For the text-containing cell, return its midpoint in [x, y] coordinate format. 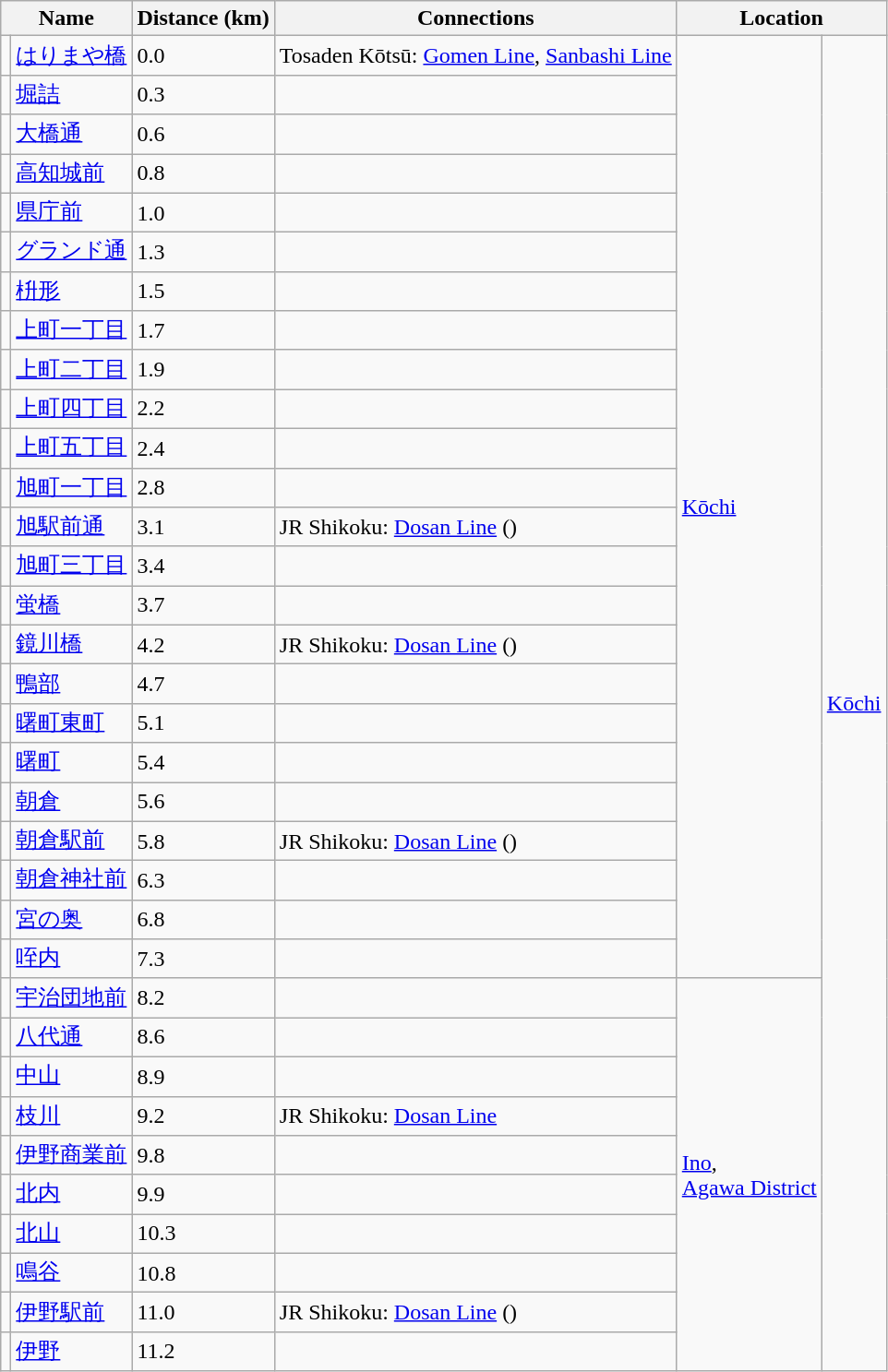
グランド通 [72, 253]
0.6 [203, 135]
枝川 [72, 1116]
3.1 [203, 528]
Name [66, 18]
北山 [72, 1235]
上町四丁目 [72, 410]
9.2 [203, 1116]
大橋通 [72, 135]
11.0 [203, 1312]
7.3 [203, 960]
蛍橋 [72, 605]
9.8 [203, 1155]
Distance (km) [203, 18]
北内 [72, 1194]
旭町一丁目 [72, 487]
11.2 [203, 1351]
上町一丁目 [72, 330]
1.0 [203, 212]
9.9 [203, 1194]
2.4 [203, 448]
8.6 [203, 1037]
堀詰 [72, 94]
1.5 [203, 292]
8.2 [203, 998]
枡形 [72, 292]
6.8 [203, 919]
5.4 [203, 762]
4.7 [203, 685]
鴨部 [72, 685]
上町五丁目 [72, 448]
Connections [475, 18]
八代通 [72, 1037]
8.9 [203, 1076]
3.7 [203, 605]
5.8 [203, 841]
伊野 [72, 1351]
Tosaden Kōtsū: Gomen Line, Sanbashi Line [475, 55]
はりまや橋 [72, 55]
5.6 [203, 803]
1.9 [203, 369]
朝倉 [72, 803]
高知城前 [72, 173]
上町二丁目 [72, 369]
0.8 [203, 173]
伊野商業前 [72, 1155]
0.0 [203, 55]
4.2 [203, 644]
鳴谷 [72, 1273]
旭町三丁目 [72, 567]
咥内 [72, 960]
伊野駅前 [72, 1312]
旭駅前通 [72, 528]
2.8 [203, 487]
10.8 [203, 1273]
2.2 [203, 410]
朝倉駅前 [72, 841]
曙町 [72, 762]
県庁前 [72, 212]
6.3 [203, 880]
中山 [72, 1076]
10.3 [203, 1235]
JR Shikoku: Dosan Line [475, 1116]
宮の奥 [72, 919]
1.3 [203, 253]
Ino,Agawa District [750, 1175]
宇治団地前 [72, 998]
0.3 [203, 94]
鏡川橋 [72, 644]
Location [781, 18]
5.1 [203, 723]
1.7 [203, 330]
3.4 [203, 567]
曙町東町 [72, 723]
朝倉神社前 [72, 880]
